Identify which cell holds the provided text, then report its (x, y) central coordinate. 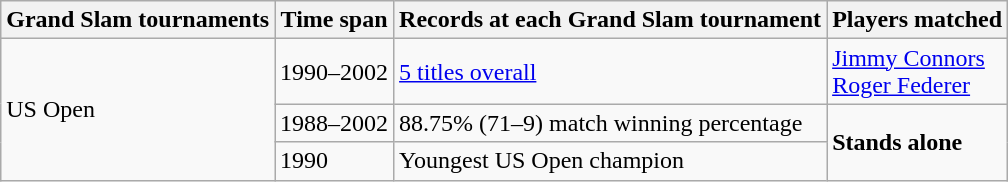
Jimmy ConnorsRoger Federer (918, 72)
Youngest US Open champion (610, 161)
US Open (138, 110)
88.75% (71–9) match winning percentage (610, 123)
Stands alone (918, 142)
1990 (334, 161)
Time span (334, 20)
1990–2002 (334, 72)
Grand Slam tournaments (138, 20)
5 titles overall (610, 72)
Players matched (918, 20)
1988–2002 (334, 123)
Records at each Grand Slam tournament (610, 20)
